Identify which cell holds the provided text, then report its [x, y] central coordinate. 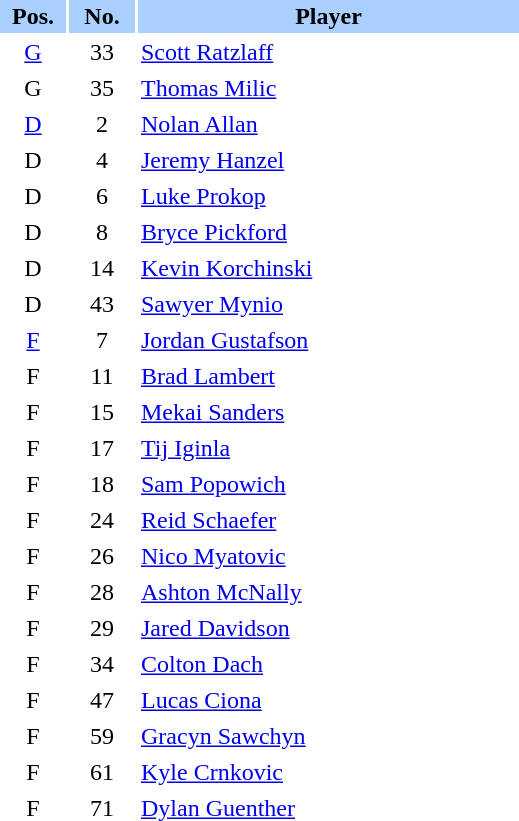
24 [102, 520]
Luke Prokop [328, 196]
Kyle Crnkovic [328, 772]
18 [102, 484]
26 [102, 556]
Nolan Allan [328, 124]
Colton Dach [328, 664]
6 [102, 196]
Sam Popowich [328, 484]
Jeremy Hanzel [328, 160]
Jared Davidson [328, 628]
33 [102, 52]
No. [102, 16]
Scott Ratzlaff [328, 52]
59 [102, 736]
Reid Schaefer [328, 520]
Gracyn Sawchyn [328, 736]
29 [102, 628]
11 [102, 376]
Nico Myatovic [328, 556]
35 [102, 88]
Lucas Ciona [328, 700]
Kevin Korchinski [328, 268]
Tij Iginla [328, 448]
Thomas Milic [328, 88]
17 [102, 448]
Ashton McNally [328, 592]
34 [102, 664]
8 [102, 232]
47 [102, 700]
Brad Lambert [328, 376]
61 [102, 772]
2 [102, 124]
14 [102, 268]
Pos. [33, 16]
7 [102, 340]
Player [328, 16]
Bryce Pickford [328, 232]
Mekai Sanders [328, 412]
Jordan Gustafson [328, 340]
15 [102, 412]
Sawyer Mynio [328, 304]
28 [102, 592]
4 [102, 160]
43 [102, 304]
